Identify which cell holds the provided text, then report its (x, y) central coordinate. 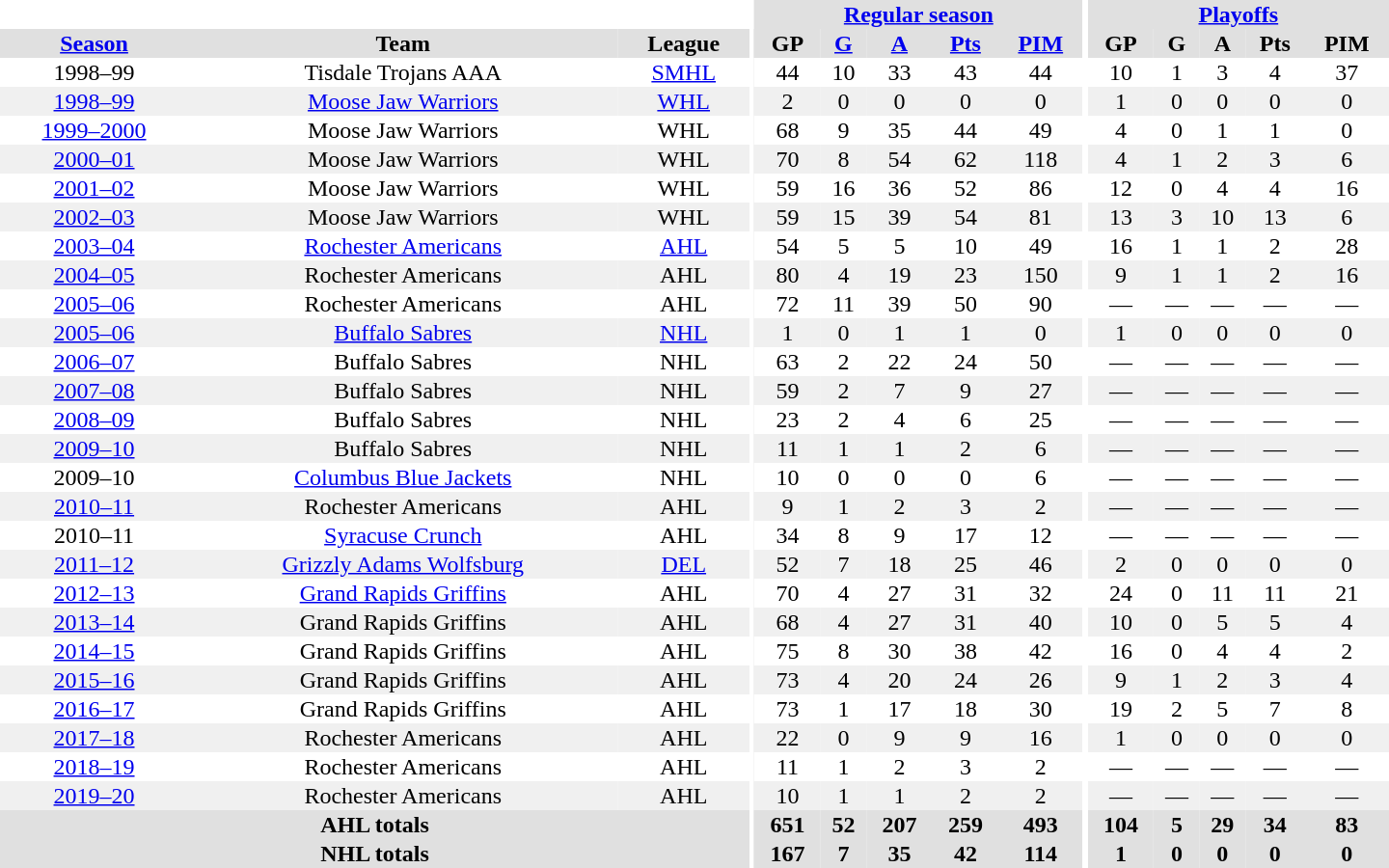
15 (843, 217)
2012–13 (95, 593)
207 (899, 825)
Tisdale Trojans AAA (403, 72)
83 (1347, 825)
90 (1040, 304)
29 (1223, 825)
Playoffs (1239, 14)
AHL totals (374, 825)
43 (967, 72)
37 (1347, 72)
2018–19 (95, 767)
118 (1040, 159)
81 (1040, 217)
Syracuse Crunch (403, 535)
40 (1040, 622)
26 (1040, 680)
Regular season (918, 14)
86 (1040, 188)
League (683, 43)
1999–2000 (95, 130)
2008–09 (95, 420)
2001–02 (95, 188)
75 (787, 651)
651 (787, 825)
SMHL (683, 72)
2013–14 (95, 622)
36 (899, 188)
2002–03 (95, 217)
2014–15 (95, 651)
62 (967, 159)
38 (967, 651)
2017–18 (95, 738)
72 (787, 304)
104 (1121, 825)
2015–16 (95, 680)
32 (1040, 593)
114 (1040, 854)
259 (967, 825)
2011–12 (95, 564)
2004–05 (95, 275)
NHL totals (374, 854)
63 (787, 362)
80 (787, 275)
2006–07 (95, 362)
493 (1040, 825)
167 (787, 854)
Season (95, 43)
2016–17 (95, 709)
2003–04 (95, 246)
150 (1040, 275)
2019–20 (95, 796)
DEL (683, 564)
2007–08 (95, 391)
21 (1347, 593)
Team (403, 43)
33 (899, 72)
28 (1347, 246)
Grizzly Adams Wolfsburg (403, 564)
Columbus Blue Jackets (403, 477)
2000–01 (95, 159)
46 (1040, 564)
20 (899, 680)
